Identify which cell holds the provided text, then report its (X, Y) central coordinate. 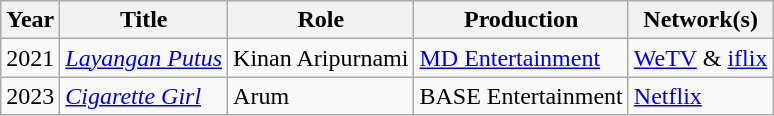
Layangan Putus (144, 58)
Network(s) (700, 20)
MD Entertainment (521, 58)
Cigarette Girl (144, 96)
Arum (321, 96)
Year (30, 20)
2021 (30, 58)
Kinan Aripurnami (321, 58)
WeTV & iflix (700, 58)
Netflix (700, 96)
BASE Entertainment (521, 96)
Production (521, 20)
2023 (30, 96)
Title (144, 20)
Role (321, 20)
